Search for the cell housing the specified text and yield its (x, y) center coordinate. 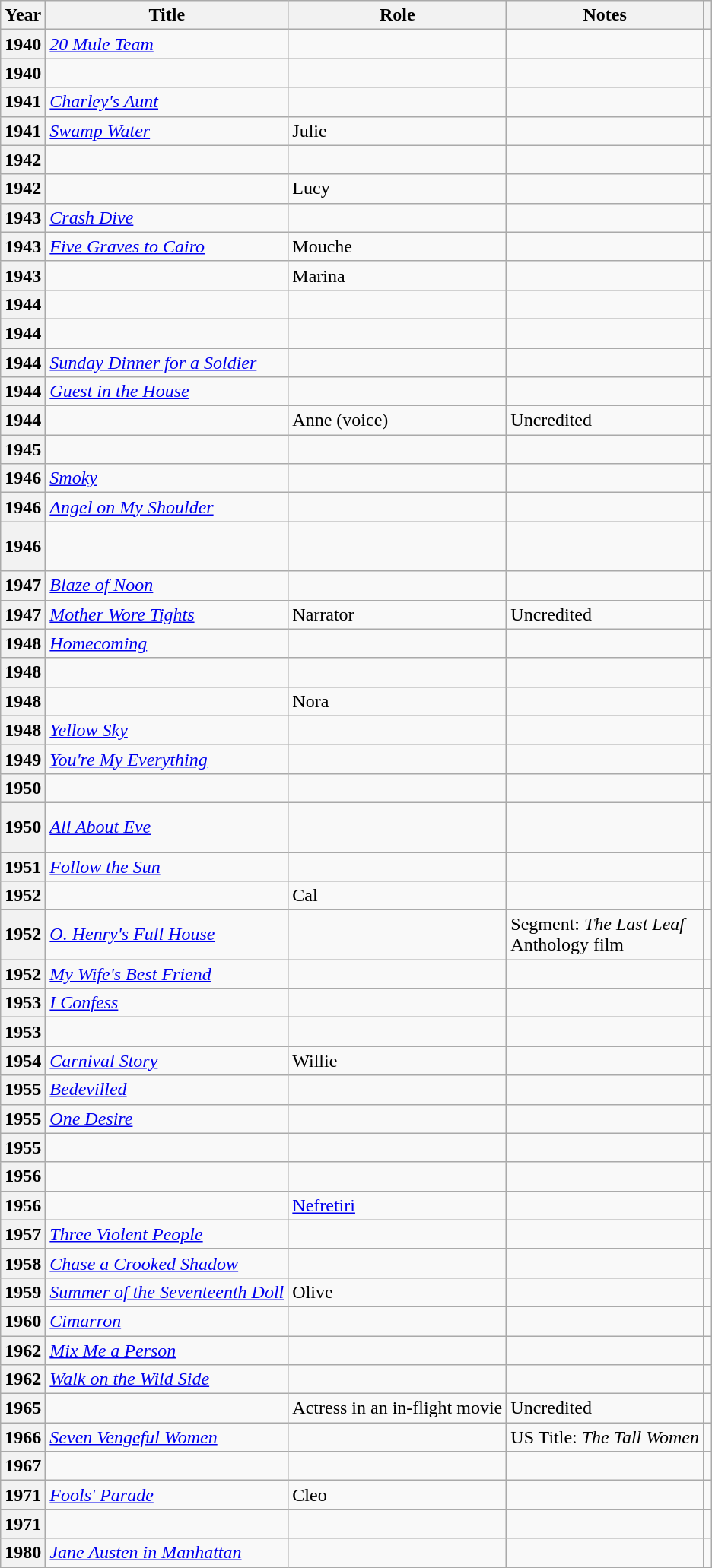
Anne (voice) (397, 421)
Yellow Sky (167, 730)
Cal (397, 896)
Cleo (397, 1495)
Willie (397, 1061)
Charley's Aunt (167, 102)
Chase a Crooked Shadow (167, 1263)
1949 (23, 759)
Three Violent People (167, 1234)
Actress in an in-flight movie (397, 1408)
1965 (23, 1408)
1951 (23, 866)
Walk on the Wild Side (167, 1379)
Fools' Parade (167, 1495)
Cimarron (167, 1321)
Angel on My Shoulder (167, 507)
Jane Austen in Manhattan (167, 1553)
US Title: The Tall Women (606, 1437)
Lucy (397, 189)
Narrator (397, 614)
Olive (397, 1292)
Carnival Story (167, 1061)
All About Eve (167, 827)
1967 (23, 1466)
20 Mule Team (167, 44)
Summer of the Seventeenth Doll (167, 1292)
Nefretiri (397, 1205)
Marina (397, 275)
1960 (23, 1321)
1966 (23, 1437)
1980 (23, 1553)
O. Henry's Full House (167, 935)
My Wife's Best Friend (167, 974)
Year (23, 15)
Crash Dive (167, 217)
Nora (397, 701)
Mix Me a Person (167, 1350)
Sunday Dinner for a Soldier (167, 363)
Smoky (167, 478)
1958 (23, 1263)
Mother Wore Tights (167, 614)
Segment: The Last LeafAnthology film (606, 935)
You're My Everything (167, 759)
1945 (23, 449)
Notes (606, 15)
Mouche (397, 246)
1957 (23, 1234)
Seven Vengeful Women (167, 1437)
Follow the Sun (167, 866)
Title (167, 15)
I Confess (167, 1003)
Role (397, 15)
Homecoming (167, 643)
1954 (23, 1061)
One Desire (167, 1119)
1959 (23, 1292)
Guest in the House (167, 392)
Five Graves to Cairo (167, 246)
Julie (397, 131)
Bedevilled (167, 1090)
Swamp Water (167, 131)
Blaze of Noon (167, 586)
